Find where the given text appears and provide that cell's center as [x, y] coordinate. 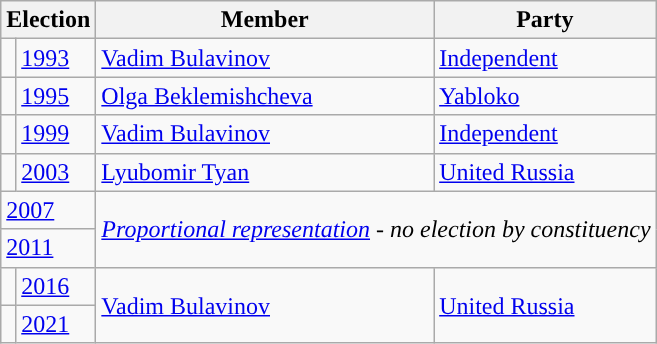
Proportional representation - no election by constituency [376, 229]
1999 [56, 134]
Yabloko [545, 96]
2007 [48, 210]
Party [545, 20]
1995 [56, 96]
Election [48, 20]
2016 [56, 286]
2021 [56, 324]
2003 [56, 172]
Lyubomir Tyan [265, 172]
1993 [56, 58]
Olga Beklemishcheva [265, 96]
2011 [48, 248]
Member [265, 20]
